Identify which cell holds the provided text, then report its [X, Y] central coordinate. 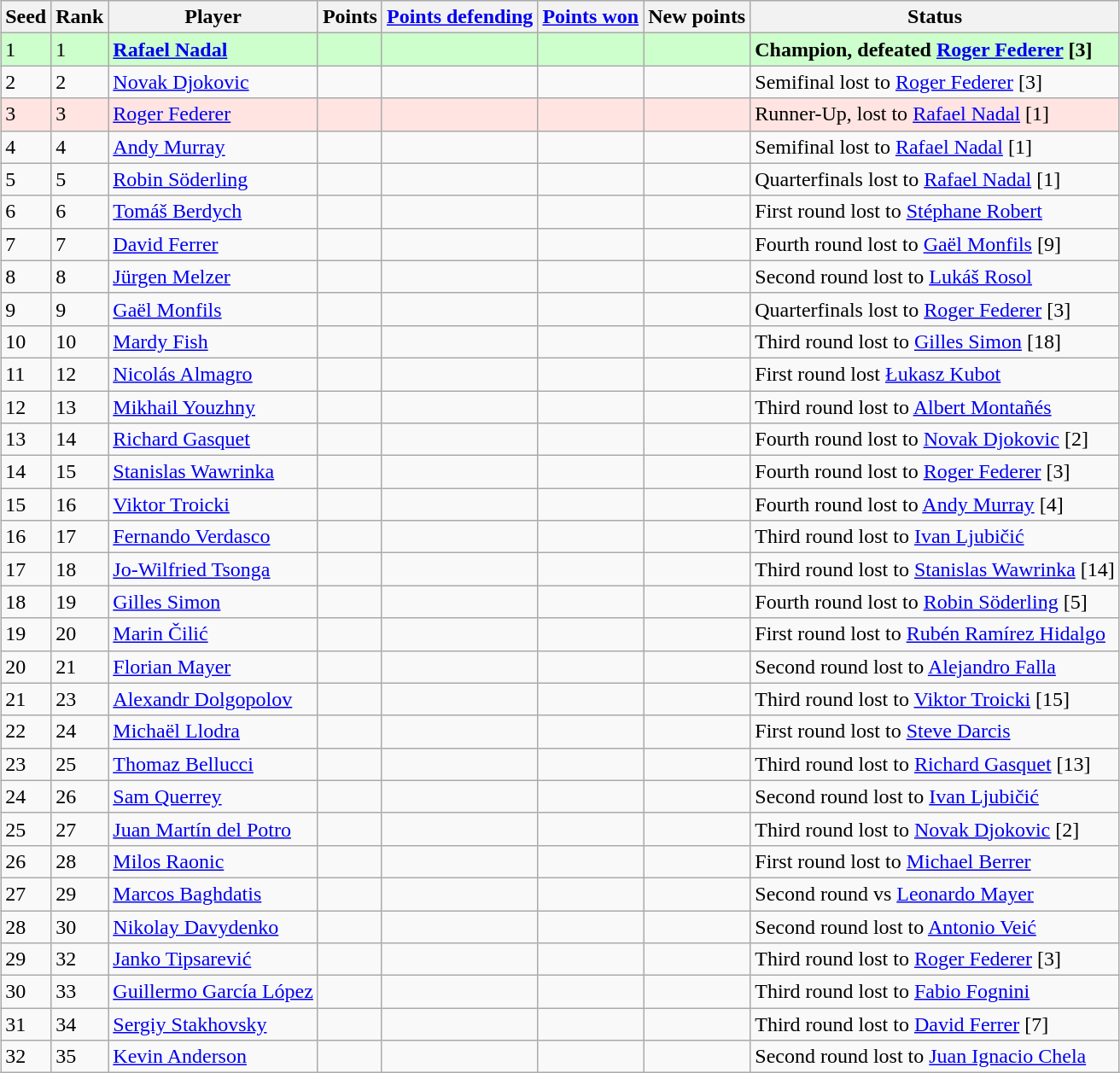
Points [350, 17]
Second round lost to Juan Ignacio Chela [936, 1057]
Tomáš Berdych [213, 212]
Fourth round lost to Gaël Monfils [9] [936, 244]
Points defending [459, 17]
Fourth round lost to Andy Murray [4] [936, 504]
Fourth round lost to Robin Söderling [5] [936, 602]
Viktor Troicki [213, 504]
Second round lost to Antonio Veić [936, 926]
Mikhail Youzhny [213, 407]
Second round lost to Ivan Ljubičić [936, 796]
Second round vs Leonardo Mayer [936, 894]
David Ferrer [213, 244]
Fourth round lost to Roger Federer [3] [936, 472]
Runner-Up, lost to Rafael Nadal [1] [936, 114]
Third round lost to Albert Montañés [936, 407]
Gaël Monfils [213, 309]
Second round lost to Lukáš Rosol [936, 277]
Third round lost to Novak Djokovic [2] [936, 829]
Juan Martín del Potro [213, 829]
Nicolás Almagro [213, 374]
Champion, defeated Roger Federer [3] [936, 50]
Roger Federer [213, 114]
Third round lost to Roger Federer [3] [936, 959]
Milos Raonic [213, 861]
Fourth round lost to Novak Djokovic [2] [936, 440]
Points won [591, 17]
First round lost Łukasz Kubot [936, 374]
Marcos Baghdatis [213, 894]
Status [936, 17]
Mardy Fish [213, 341]
Jürgen Melzer [213, 277]
Alexandr Dolgopolov [213, 699]
Quarterfinals lost to Roger Federer [3] [936, 309]
Nikolay Davydenko [213, 926]
New points [697, 17]
Thomaz Bellucci [213, 764]
Third round lost to Ivan Ljubičić [936, 537]
Stanislas Wawrinka [213, 472]
Richard Gasquet [213, 440]
First round lost to Steve Darcis [936, 732]
Fernando Verdasco [213, 537]
Robin Söderling [213, 179]
Third round lost to Viktor Troicki [15] [936, 699]
22 [26, 732]
Second round lost to Alejandro Falla [936, 667]
Seed [26, 17]
Marin Čilić [213, 634]
Kevin Anderson [213, 1057]
First round lost to Stéphane Robert [936, 212]
Semifinal lost to Roger Federer [3] [936, 82]
Third round lost to David Ferrer [7] [936, 1024]
Andy Murray [213, 147]
Jo-Wilfried Tsonga [213, 569]
Third round lost to Richard Gasquet [13] [936, 764]
Rafael Nadal [213, 50]
Michaël Llodra [213, 732]
31 [26, 1024]
Janko Tipsarević [213, 959]
Semifinal lost to Rafael Nadal [1] [936, 147]
Player [213, 17]
Third round lost to Stanislas Wawrinka [14] [936, 569]
35 [80, 1057]
Third round lost to Fabio Fognini [936, 992]
11 [26, 374]
33 [80, 992]
Guillermo García López [213, 992]
First round lost to Michael Berrer [936, 861]
Gilles Simon [213, 602]
Florian Mayer [213, 667]
34 [80, 1024]
Quarterfinals lost to Rafael Nadal [1] [936, 179]
Sergiy Stakhovsky [213, 1024]
Third round lost to Gilles Simon [18] [936, 341]
First round lost to Rubén Ramírez Hidalgo [936, 634]
Sam Querrey [213, 796]
Rank [80, 17]
Novak Djokovic [213, 82]
